Determine the (x, y) coordinate at the center of the cell enclosing the given text.  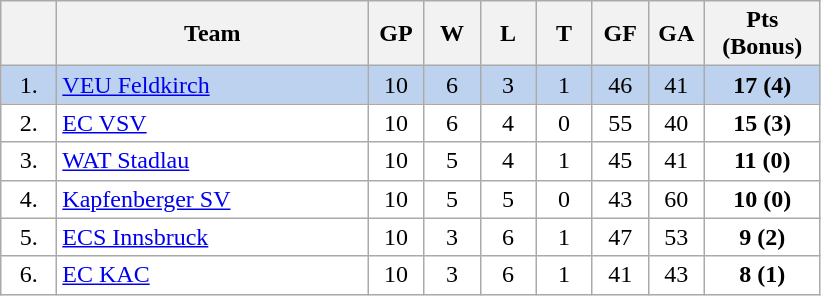
5. (29, 237)
VEU Feldkirch (212, 85)
GP (396, 34)
40 (676, 123)
11 (0) (762, 161)
Team (212, 34)
T (564, 34)
60 (676, 199)
15 (3) (762, 123)
4. (29, 199)
45 (620, 161)
GF (620, 34)
2. (29, 123)
46 (620, 85)
Pts (Bonus) (762, 34)
17 (4) (762, 85)
10 (0) (762, 199)
ECS Innsbruck (212, 237)
W (452, 34)
8 (1) (762, 275)
L (508, 34)
47 (620, 237)
Kapfenberger SV (212, 199)
9 (2) (762, 237)
6. (29, 275)
1. (29, 85)
3. (29, 161)
WAT Stadlau (212, 161)
55 (620, 123)
EC VSV (212, 123)
GA (676, 34)
EC KAC (212, 275)
53 (676, 237)
